Extract the (X, Y) coordinate from the center of the cell holding the provided text.  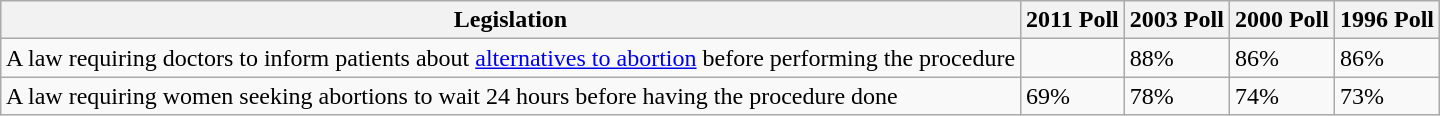
Legislation (510, 20)
78% (1176, 96)
74% (1282, 96)
2000 Poll (1282, 20)
A law requiring women seeking abortions to wait 24 hours before having the procedure done (510, 96)
2011 Poll (1073, 20)
A law requiring doctors to inform patients about alternatives to abortion before performing the procedure (510, 58)
2003 Poll (1176, 20)
69% (1073, 96)
88% (1176, 58)
73% (1386, 96)
1996 Poll (1386, 20)
